Identify which cell holds the provided text, then report its [X, Y] central coordinate. 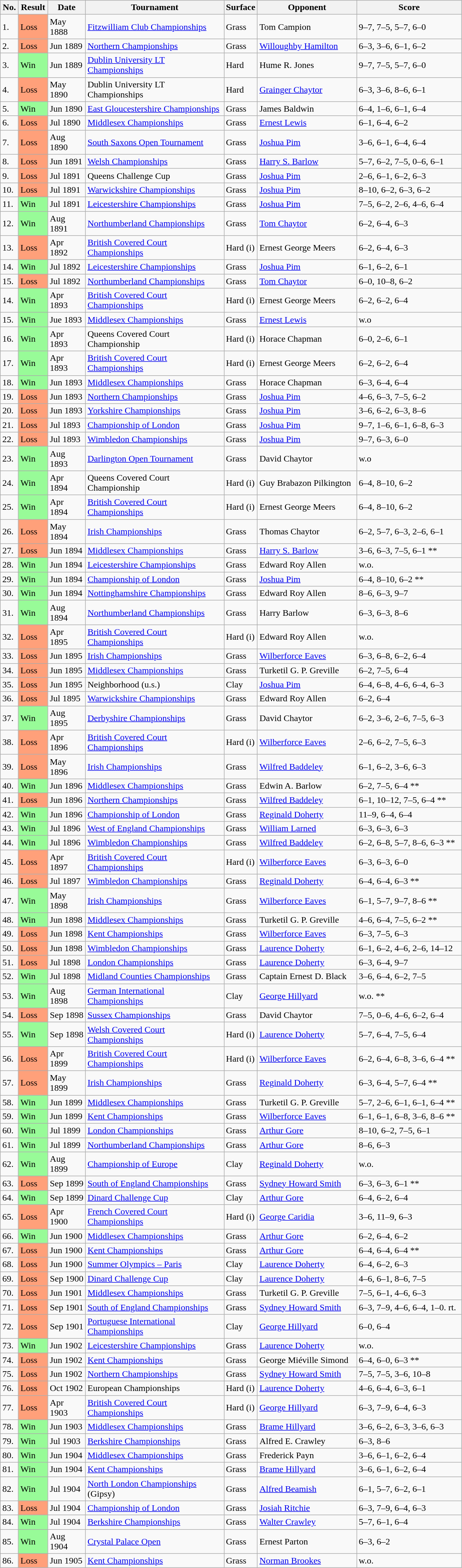
8–10, 6–2, 7–5, 6–1 [409, 1131]
44. [10, 843]
South Saxons Open Tournament [154, 142]
19. [10, 397]
66. [10, 1236]
6–4, 1–6, 6–1, 6–4 [409, 109]
2–6, 6–1, 6–2, 6–3 [409, 176]
73. [10, 1345]
6–3, 6–4, 9–7 [409, 962]
8–10, 6–2, 6–3, 6–2 [409, 190]
6–1, 6–2, 3–6, 6–3 [409, 766]
6–2, 6–8, 5–7, 8–6, 6–3 ** [409, 843]
Darlington Open Tournament [154, 459]
6–0, 10–8, 6–2 [409, 281]
53. [10, 996]
6–4, 6–8, 4–6, 6–4, 6–3 [409, 684]
4–6, 6–1, 8–6, 7–5 [409, 1279]
Midland Counties Championships [154, 976]
8–6, 6–3, 9–7 [409, 593]
39. [10, 766]
French Covered Court Championships [154, 1217]
49. [10, 934]
2–6, 6–2, 7–5, 6–3 [409, 742]
Jun 1890 [66, 109]
3–6, 6–4, 6–2, 7–5 [409, 976]
West of England Championships [154, 829]
6–3, 6–3, 6–1 ** [409, 1183]
Derbyshire Championships [154, 718]
North London Championships (Gipsy) [154, 1488]
24. [10, 482]
3–6, 6–2, 6–3, 3–6, 6–3 [409, 1427]
8–6, 6–3 [409, 1145]
7–5, 6–1, 4–6, 6–3 [409, 1293]
69. [10, 1279]
42. [10, 814]
May 1890 [66, 90]
34. [10, 670]
75. [10, 1374]
May 1894 [66, 531]
85. [10, 1541]
May 1888 [66, 27]
54. [10, 1015]
79. [10, 1441]
48. [10, 920]
52. [10, 976]
Aug 1893 [66, 459]
9. [10, 176]
11. [10, 204]
Surface [241, 7]
3–6, 6–3, 7–5, 6–1 ** [409, 551]
Ernest Parton [307, 1541]
80. [10, 1455]
3–6, 6–2, 6–3, 8–6 [409, 411]
6–3, 6–4, 5–7, 6–4 ** [409, 1083]
Crystal Palace Open [154, 1541]
May 1896 [66, 766]
7–5, 0–6, 4–6, 6–2, 6–4 [409, 1015]
Jun 1901 [66, 1293]
25. [10, 507]
Josiah Ritchie [307, 1508]
Jue 1893 [66, 320]
50. [10, 948]
6–3, 7–5, 6–3 [409, 934]
Aug 1899 [66, 1164]
67. [10, 1250]
Thomas Chaytor [307, 531]
Apr 1897 [66, 862]
6–4, 6–4, 6–4 ** [409, 1250]
Apr 1896 [66, 742]
6–3, 6–3, 6–3 [409, 829]
6–4, 8–10, 6–2 ** [409, 579]
6–3, 3–6, 8–6, 6–1 [409, 90]
6. [10, 123]
East Gloucestershire Championships [154, 109]
5–7, 6–4, 7–5, 6–4 [409, 1034]
6–1, 6–2, 6–1 [409, 267]
Apr 1892 [66, 248]
28. [10, 565]
5–7, 6–2, 7–5, 0–6, 6–1 [409, 161]
84. [10, 1522]
6–0, 6–4 [409, 1326]
Welsh Covered Court Championships [154, 1034]
11–9, 6–4, 6–4 [409, 814]
Alfred Beamish [307, 1488]
6–3, 3–6, 6–1, 6–2 [409, 46]
4. [10, 90]
23. [10, 459]
6–2, 6–4, 6–2 [409, 1236]
6–1, 10–12, 7–5, 6–4 ** [409, 800]
4–6, 6–4, 6–3, 6–1 [409, 1388]
83. [10, 1508]
6–1, 5–7, 9–7, 8–6 ** [409, 901]
56. [10, 1058]
13. [10, 248]
7. [10, 142]
Yorkshire Championships [154, 411]
May 1898 [66, 901]
Summer Olympics – Paris [154, 1264]
38. [10, 742]
Tom Campion [307, 27]
Jul 1890 [66, 123]
29. [10, 579]
6–3, 6–2 [409, 1541]
6–2, 6–4 [409, 699]
Aug 1894 [66, 612]
6–3, 8–6 [409, 1441]
55. [10, 1034]
George Miéville Simond [307, 1360]
10. [10, 190]
German International Championships [154, 996]
Result [33, 7]
6–0, 2–6, 6–1 [409, 339]
Grainger Chaytor [307, 90]
Apr 1900 [66, 1217]
Willoughby Hamilton [307, 46]
6–2, 7–5, 6–4 ** [409, 786]
6–2, 7–5, 6–4 [409, 670]
No. [10, 7]
6–1, 6–2, 4–6, 2–6, 14–12 [409, 948]
81. [10, 1469]
European Championships [154, 1388]
5–7, 2–6, 6–1, 6–1, 6–4 ** [409, 1102]
20. [10, 411]
6–1, 5–7, 6–2, 6–1 [409, 1488]
Harry Barlow [307, 612]
9–7, 6–3, 6–0 [409, 439]
6–4, 6–0, 6–3 ** [409, 1360]
63. [10, 1183]
Aug 1890 [66, 142]
Tournament [154, 7]
77. [10, 1408]
40. [10, 786]
Sussex Championships [154, 1015]
6–3, 6–8, 6–2, 6–4 [409, 656]
4–6, 6–4, 7–5, 6–2 ** [409, 920]
3–6, 6–1, 6–4, 6–4 [409, 142]
6–2, 6–4, 6–8, 3–6, 6–4 ** [409, 1058]
18. [10, 382]
Neighborhood (u.s.) [154, 684]
Jul 1897 [66, 881]
6–2, 3–6, 2–6, 7–5, 6–3 [409, 718]
Guy Brabazon Pilkington [307, 482]
Apr 1899 [66, 1058]
Portuguese International Championships [154, 1326]
82. [10, 1488]
51. [10, 962]
6–3, 6–4, 6–4 [409, 382]
Apr 1895 [66, 637]
71. [10, 1307]
64. [10, 1198]
Edwin A. Barlow [307, 786]
65. [10, 1217]
3. [10, 65]
74. [10, 1360]
Frederick Payn [307, 1455]
6–3, 6–3, 6–0 [409, 862]
6–2, 5–7, 6–3, 2–6, 6–1 [409, 531]
36. [10, 699]
Date [66, 7]
47. [10, 901]
86. [10, 1561]
45. [10, 862]
James Baldwin [307, 109]
George Caridia [307, 1217]
62. [10, 1164]
Aug 1898 [66, 996]
Welsh Championships [154, 161]
72. [10, 1326]
Jun 1903 [66, 1427]
5–7, 6–1, 6–4 [409, 1522]
57. [10, 1083]
46. [10, 881]
Walter Crawley [307, 1522]
2. [10, 46]
43. [10, 829]
6–3, 6–3, 8–6 [409, 612]
31. [10, 612]
6–1, 6–1, 6–8, 3–6, 8–6 ** [409, 1117]
Sep 1900 [66, 1279]
58. [10, 1102]
Alfred E. Crawley [307, 1441]
6–4, 6–2, 6–3 [409, 1264]
Aug 1895 [66, 718]
w.o. ** [409, 996]
Championship of Europe [154, 1164]
Norman Brookes [307, 1561]
6–4, 6–4, 6–3 ** [409, 881]
61. [10, 1145]
Apr 1903 [66, 1408]
7–5, 6–2, 2–6, 4–6, 6–4 [409, 204]
70. [10, 1293]
60. [10, 1131]
8. [10, 161]
32. [10, 637]
41. [10, 800]
7–5, 7–5, 3–6, 10–8 [409, 1374]
33. [10, 656]
12. [10, 223]
Jul 1895 [66, 699]
3–6, 11–9, 6–3 [409, 1217]
59. [10, 1117]
68. [10, 1264]
Score [409, 7]
Jun 1891 [66, 161]
Opponent [307, 7]
Hume R. Jones [307, 65]
Queens Challenge Cup [154, 176]
78. [10, 1427]
Aug 1904 [66, 1541]
9–7, 1–6, 6–1, 6–8, 6–3 [409, 425]
Jun 1905 [66, 1561]
35. [10, 684]
30. [10, 593]
1. [10, 27]
Captain Ernest D. Black [307, 976]
Nottinghamshire Championships [154, 593]
5. [10, 109]
6–3, 7–9, 4–6, 6–4, 1–0. rt. [409, 1307]
6–1, 6–4, 6–2 [409, 123]
37. [10, 718]
17. [10, 363]
76. [10, 1388]
21. [10, 425]
Oct 1902 [66, 1388]
Jul 1903 [66, 1441]
26. [10, 531]
16. [10, 339]
4–6, 6–3, 7–5, 6–2 [409, 397]
May 1899 [66, 1083]
William Larned [307, 829]
22. [10, 439]
Fitzwilliam Club Championships [154, 27]
27. [10, 551]
Aug 1891 [66, 223]
6–4, 6–2, 6–4 [409, 1198]
